Scan for the cell matching the given text and deliver its [x, y] coordinate at center. 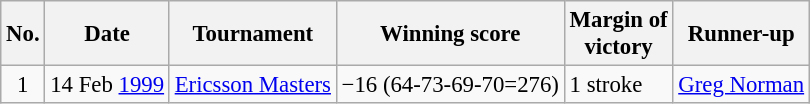
Margin ofvictory [618, 34]
Ericsson Masters [252, 85]
1 [23, 85]
14 Feb 1999 [107, 85]
No. [23, 34]
−16 (64-73-69-70=276) [450, 85]
Runner-up [741, 34]
Greg Norman [741, 85]
Tournament [252, 34]
Date [107, 34]
Winning score [450, 34]
1 stroke [618, 85]
